Extract the [X, Y] coordinate from the center of the cell holding the provided text.  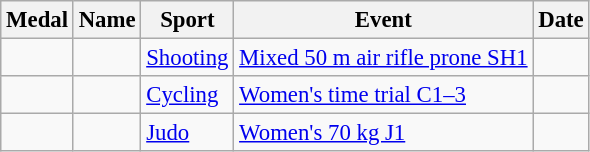
Name [107, 20]
Judo [188, 133]
Date [561, 20]
Shooting [188, 58]
Mixed 50 m air rifle prone SH1 [384, 58]
Women's time trial C1–3 [384, 95]
Event [384, 20]
Cycling [188, 95]
Medal [38, 20]
Sport [188, 20]
Women's 70 kg J1 [384, 133]
